Output the [x, y] coordinate of the center of the cell containing the given text.  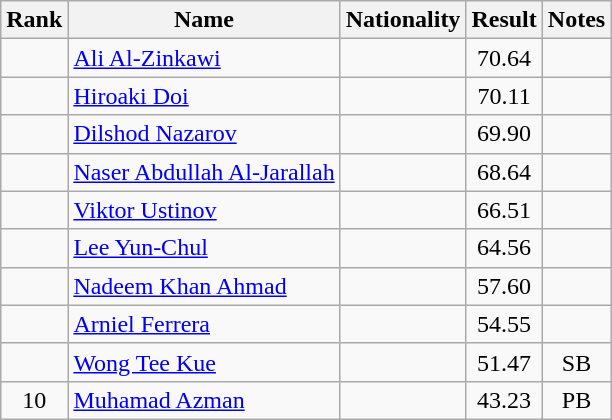
Rank [34, 20]
Lee Yun-Chul [204, 248]
10 [34, 400]
PB [576, 400]
Hiroaki Doi [204, 96]
Ali Al-Zinkawi [204, 58]
43.23 [504, 400]
Notes [576, 20]
64.56 [504, 248]
Wong Tee Kue [204, 362]
70.11 [504, 96]
54.55 [504, 324]
SB [576, 362]
66.51 [504, 210]
Muhamad Azman [204, 400]
Result [504, 20]
Nationality [403, 20]
Arniel Ferrera [204, 324]
51.47 [504, 362]
Naser Abdullah Al-Jarallah [204, 172]
69.90 [504, 134]
70.64 [504, 58]
Dilshod Nazarov [204, 134]
Viktor Ustinov [204, 210]
68.64 [504, 172]
Name [204, 20]
Nadeem Khan Ahmad [204, 286]
57.60 [504, 286]
